Output the (X, Y) coordinate of the center of the cell containing the given text.  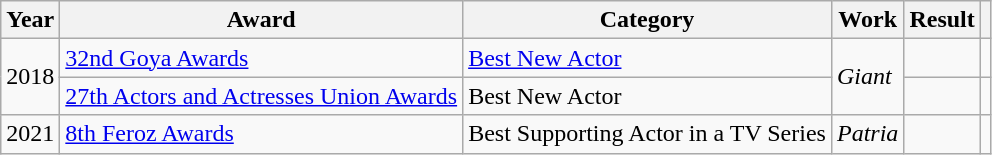
32nd Goya Awards (262, 58)
Year (30, 20)
27th Actors and Actresses Union Awards (262, 96)
2018 (30, 77)
Award (262, 20)
Giant (867, 77)
Result (942, 20)
Patria (867, 134)
Work (867, 20)
Category (648, 20)
8th Feroz Awards (262, 134)
2021 (30, 134)
Best Supporting Actor in a TV Series (648, 134)
